Scan for the cell matching the given text and deliver its [x, y] coordinate at center. 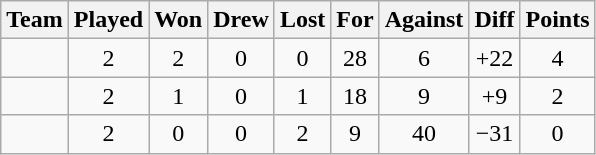
Against [424, 20]
+9 [494, 96]
18 [355, 96]
For [355, 20]
Diff [494, 20]
−31 [494, 134]
Won [178, 20]
Drew [242, 20]
Lost [302, 20]
Team [35, 20]
28 [355, 58]
Played [108, 20]
Points [558, 20]
6 [424, 58]
4 [558, 58]
40 [424, 134]
+22 [494, 58]
